Search for the cell housing the specified text and yield its (X, Y) center coordinate. 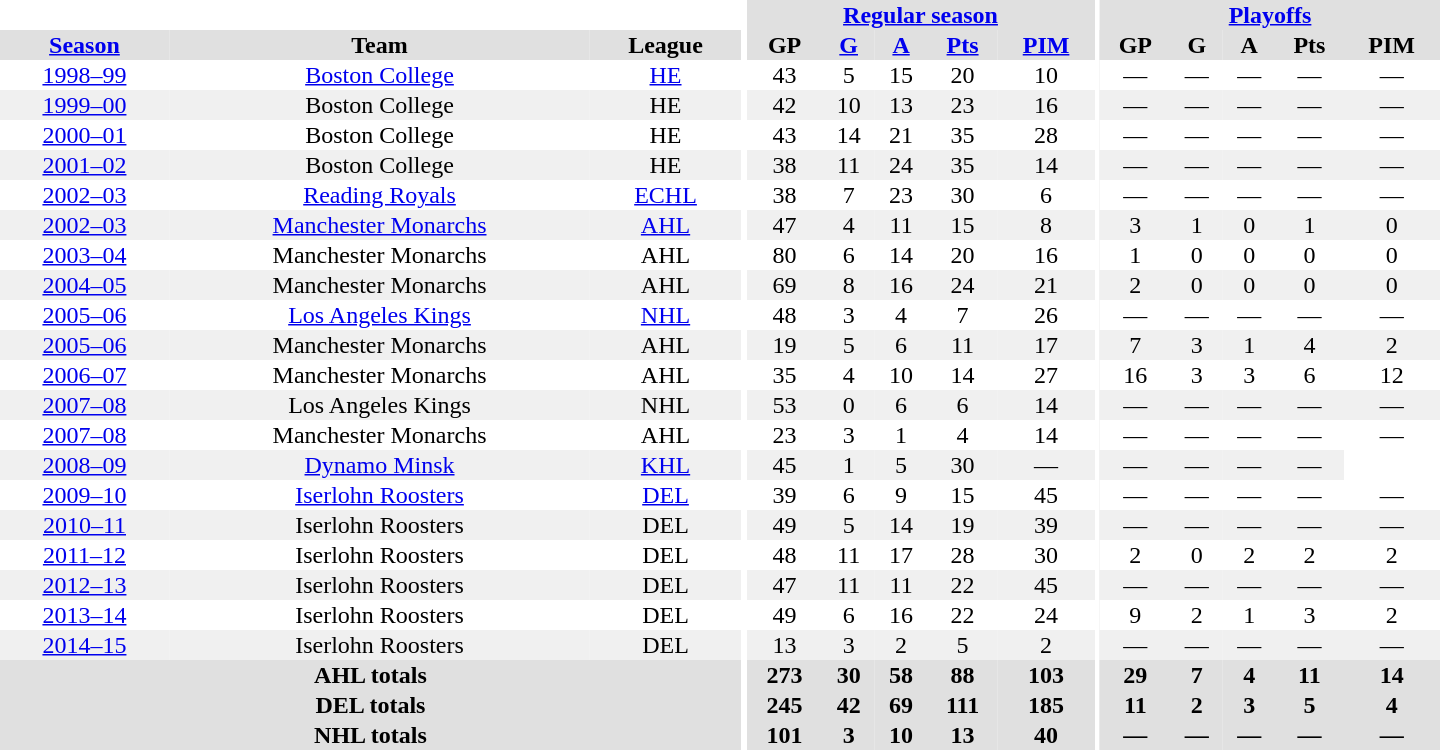
Team (380, 45)
2006–07 (84, 375)
2008–09 (84, 465)
Reading Royals (380, 195)
2012–13 (84, 585)
2014–15 (84, 645)
185 (1046, 705)
12 (1392, 375)
88 (962, 675)
Regular season (921, 15)
58 (901, 675)
111 (962, 705)
2010–11 (84, 525)
245 (785, 705)
2000–01 (84, 135)
101 (785, 735)
80 (785, 255)
2011–12 (84, 555)
AHL totals (370, 675)
103 (1046, 675)
2013–14 (84, 615)
273 (785, 675)
KHL (666, 465)
2001–02 (84, 165)
1998–99 (84, 75)
27 (1046, 375)
NHL totals (370, 735)
53 (785, 405)
Dynamo Minsk (380, 465)
2009–10 (84, 495)
ECHL (666, 195)
26 (1046, 315)
29 (1136, 675)
2004–05 (84, 285)
1999–00 (84, 105)
40 (1046, 735)
League (666, 45)
Season (84, 45)
DEL totals (370, 705)
2003–04 (84, 255)
Playoffs (1270, 15)
